Scan for the cell matching the given text and deliver its [X, Y] coordinate at center. 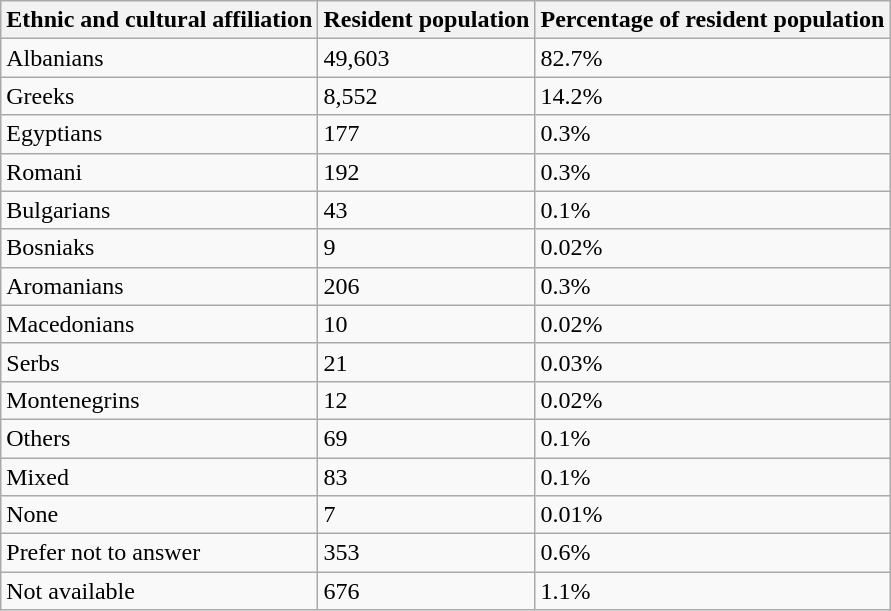
69 [426, 438]
1.1% [712, 591]
Egyptians [160, 134]
14.2% [712, 96]
Bosniaks [160, 248]
21 [426, 362]
0.01% [712, 515]
Albanians [160, 58]
Serbs [160, 362]
12 [426, 400]
177 [426, 134]
None [160, 515]
Mixed [160, 477]
83 [426, 477]
192 [426, 172]
9 [426, 248]
Romani [160, 172]
Ethnic and cultural affiliation [160, 20]
Prefer not to answer [160, 553]
Greeks [160, 96]
Montenegrins [160, 400]
8,552 [426, 96]
Resident population [426, 20]
7 [426, 515]
43 [426, 210]
10 [426, 324]
Aromanians [160, 286]
353 [426, 553]
Bulgarians [160, 210]
0.6% [712, 553]
Others [160, 438]
206 [426, 286]
Not available [160, 591]
0.03% [712, 362]
49,603 [426, 58]
Macedonians [160, 324]
676 [426, 591]
82.7% [712, 58]
Percentage of resident population [712, 20]
